For the text-containing cell, return its midpoint in [x, y] coordinate format. 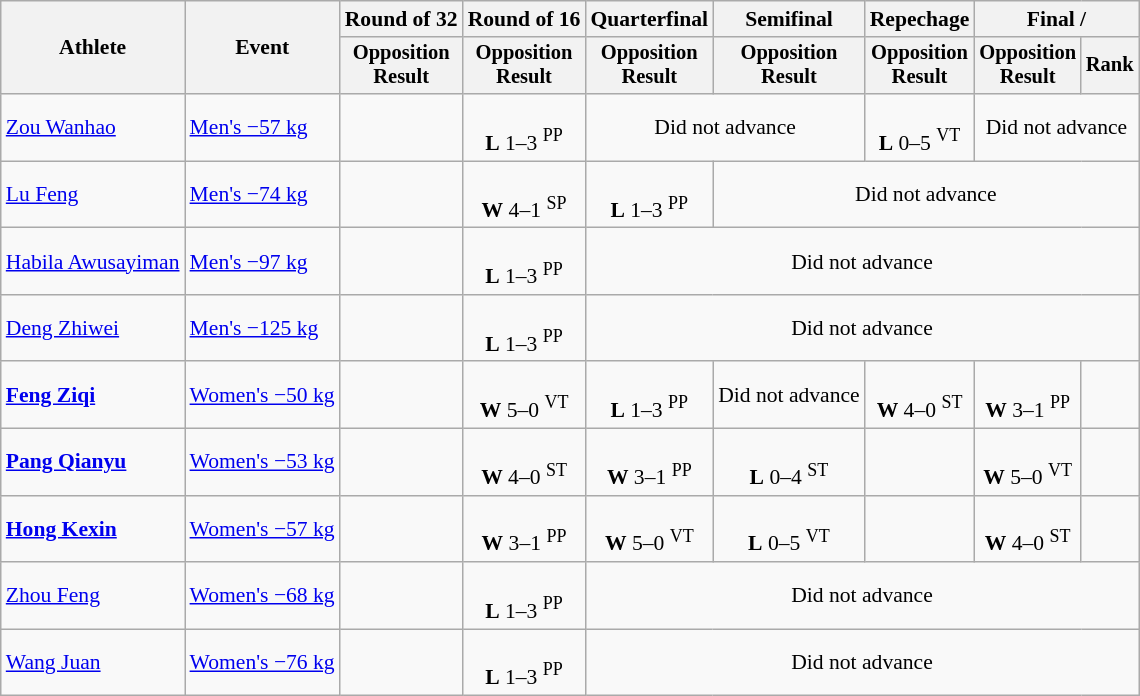
Event [262, 48]
Round of 32 [402, 19]
Zou Wanhao [93, 128]
Round of 16 [524, 19]
Semifinal [789, 19]
Athlete [93, 48]
W 4–1 SP [524, 194]
Men's −125 kg [262, 328]
Men's −97 kg [262, 262]
Wang Juan [93, 662]
Women's −76 kg [262, 662]
Pang Qianyu [93, 462]
Lu Feng [93, 194]
Rank [1110, 66]
Hong Kexin [93, 528]
L 0–4 ST [789, 462]
Women's −68 kg [262, 596]
Repechage [920, 19]
Final / [1056, 19]
Women's −57 kg [262, 528]
Women's −53 kg [262, 462]
Men's −74 kg [262, 194]
Feng Ziqi [93, 396]
Women's −50 kg [262, 396]
Quarterfinal [649, 19]
Zhou Feng [93, 596]
Men's −57 kg [262, 128]
Habila Awusayiman [93, 262]
Deng Zhiwei [93, 328]
